For the text-containing cell, return its midpoint in [X, Y] coordinate format. 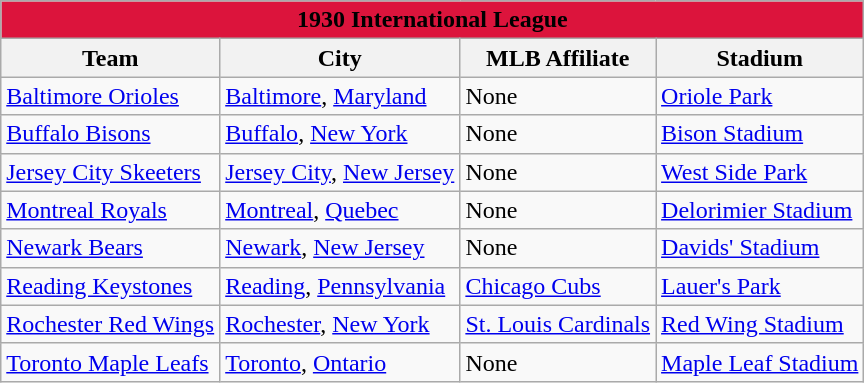
City [340, 58]
Delorimier Stadium [760, 210]
Stadium [760, 58]
Buffalo, New York [340, 134]
West Side Park [760, 172]
Baltimore Orioles [110, 96]
Toronto Maple Leafs [110, 362]
Team [110, 58]
Baltimore, Maryland [340, 96]
Newark, New Jersey [340, 248]
Oriole Park [760, 96]
MLB Affiliate [558, 58]
Reading Keystones [110, 286]
Reading, Pennsylvania [340, 286]
Rochester, New York [340, 324]
Rochester Red Wings [110, 324]
Red Wing Stadium [760, 324]
St. Louis Cardinals [558, 324]
Newark Bears [110, 248]
Jersey City Skeeters [110, 172]
Bison Stadium [760, 134]
Lauer's Park [760, 286]
Montreal, Quebec [340, 210]
Toronto, Ontario [340, 362]
Montreal Royals [110, 210]
Chicago Cubs [558, 286]
Jersey City, New Jersey [340, 172]
Davids' Stadium [760, 248]
1930 International League [432, 20]
Buffalo Bisons [110, 134]
Maple Leaf Stadium [760, 362]
